Identify which cell holds the provided text, then report its (X, Y) central coordinate. 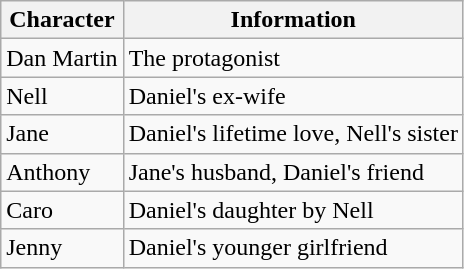
Daniel's younger girlfriend (293, 248)
Jane (62, 134)
Daniel's daughter by Nell (293, 210)
Daniel's lifetime love, Nell's sister (293, 134)
Character (62, 20)
Jane's husband, Daniel's friend (293, 172)
Caro (62, 210)
Information (293, 20)
Dan Martin (62, 58)
Daniel's ex-wife (293, 96)
Jenny (62, 248)
The protagonist (293, 58)
Anthony (62, 172)
Nell (62, 96)
